Return [X, Y] of the center of cell containing provided text 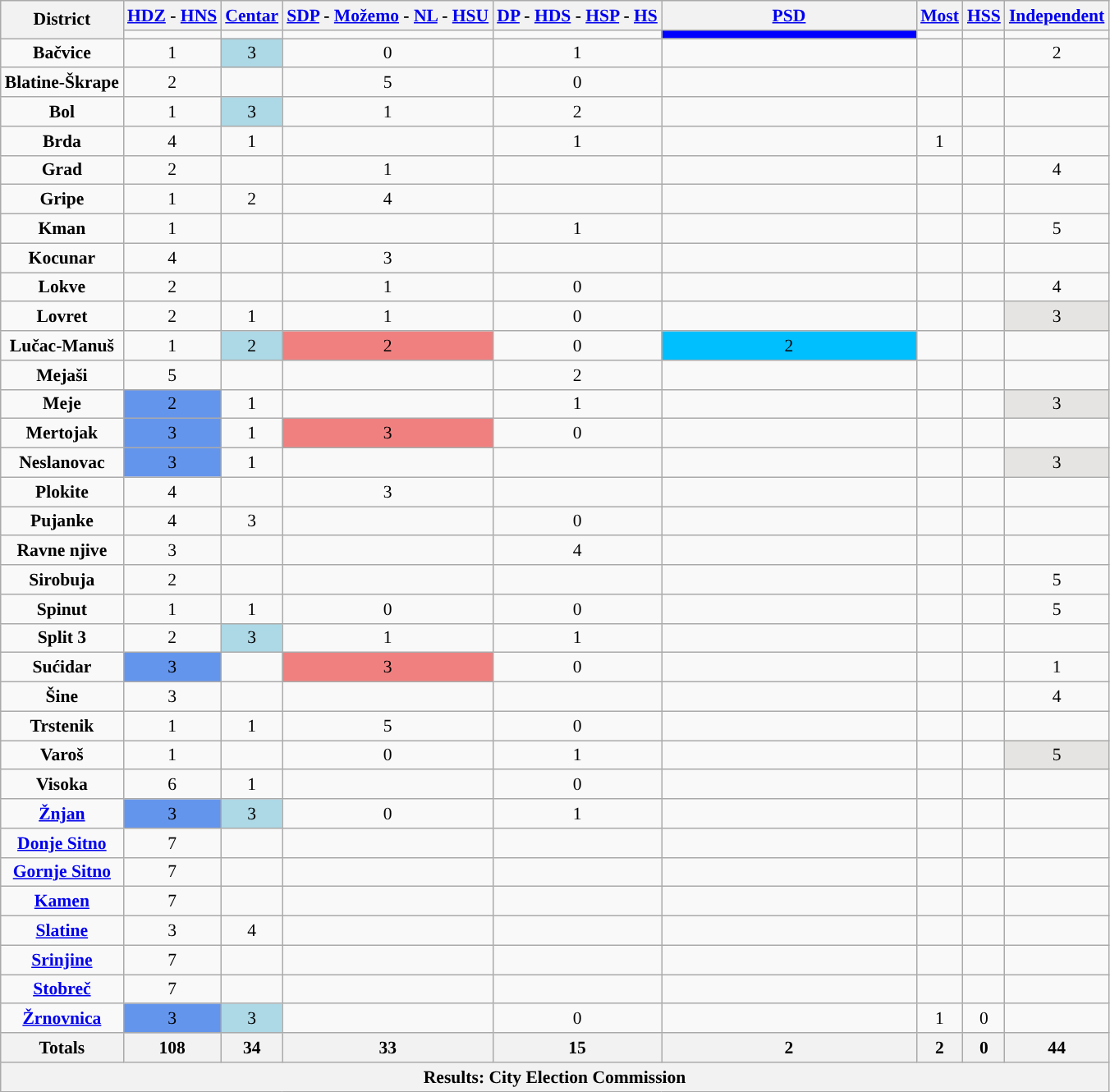
Lokve [62, 287]
Trstenik [62, 726]
Split 3 [62, 638]
District [62, 20]
33 [388, 1048]
Kamen [62, 902]
Most [939, 16]
Kman [62, 229]
Žrnovnica [62, 1019]
Brda [62, 141]
HDZ - HNS [172, 16]
Results: City Election Commission [555, 1077]
Meje [62, 404]
Bol [62, 112]
Sirobuja [62, 580]
Kocunar [62, 258]
Varoš [62, 755]
Gripe [62, 200]
Slatine [62, 931]
Sućidar [62, 668]
Stobreč [62, 989]
Independent [1057, 16]
DP - HDS - HSP - HS [577, 16]
Visoka [62, 785]
SDP - Možemo - NL - HSU [388, 16]
Lučac-Manuš [62, 346]
108 [172, 1048]
Mertojak [62, 434]
Centar [251, 16]
Donje Sitno [62, 843]
Blatine-Škrape [62, 83]
15 [577, 1048]
Spinut [62, 609]
PSD [789, 16]
Mejaši [62, 375]
6 [172, 785]
Neslanovac [62, 463]
HSS [984, 16]
Totals [62, 1048]
Pujanke [62, 521]
Bačvice [62, 53]
44 [1057, 1048]
Ravne njive [62, 551]
Žnjan [62, 814]
34 [251, 1048]
Gornje Sitno [62, 872]
Lovret [62, 317]
Grad [62, 170]
Plokite [62, 492]
Šine [62, 697]
Srinjine [62, 960]
